Scan for the cell matching the given text and deliver its (X, Y) coordinate at center. 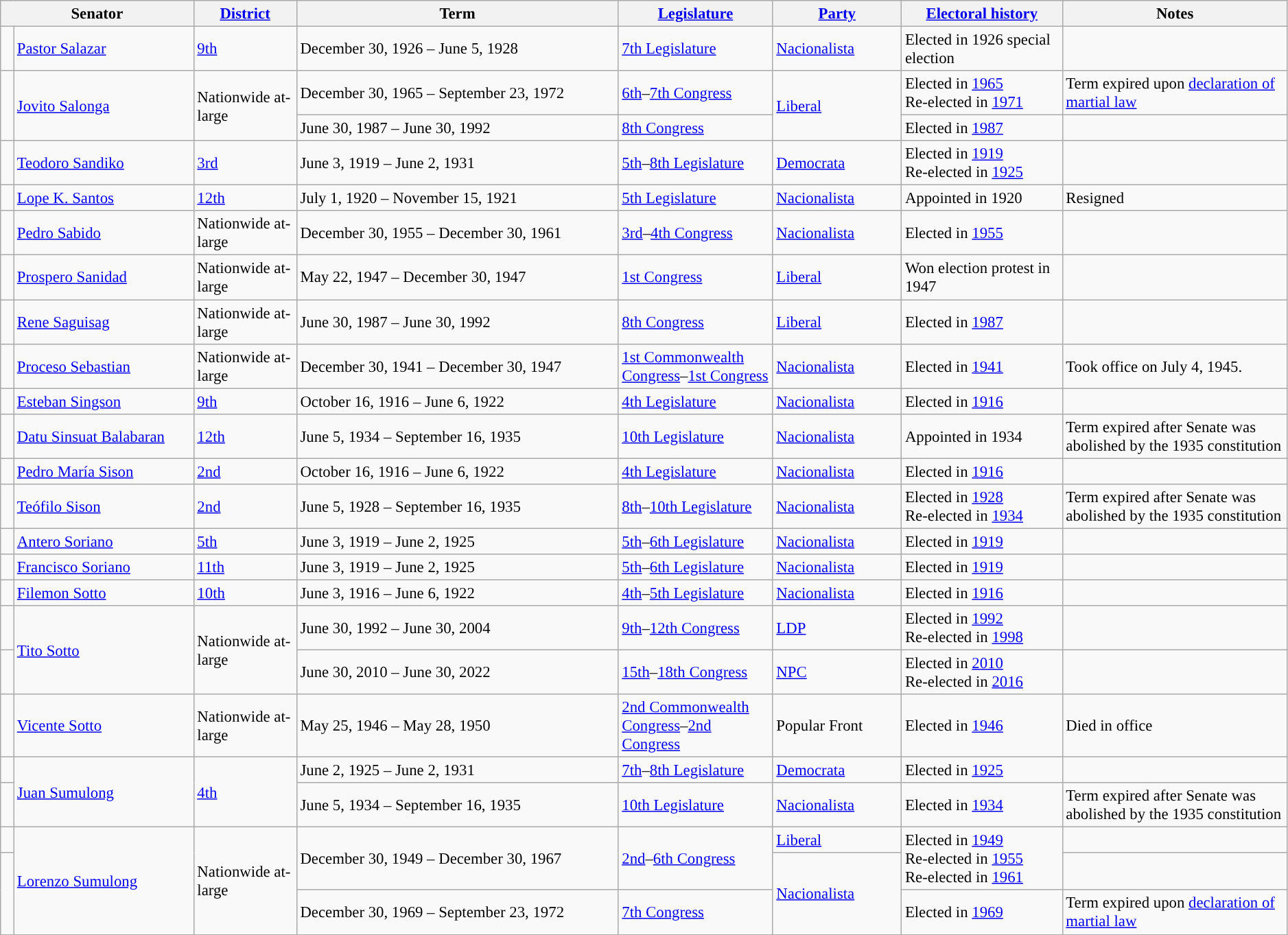
Appointed in 1934 (982, 436)
Legislature (696, 14)
May 25, 1946 – May 28, 1950 (457, 726)
2nd–6th Congress (696, 859)
Antero Soriano (104, 541)
10th (245, 593)
Elected in 1955 (982, 233)
Popular Front (837, 726)
Filemon Sotto (104, 593)
December 30, 1926 – June 5, 1928 (457, 49)
Teófilo Sison (104, 506)
June 3, 1916 – June 6, 1922 (457, 593)
Elected in 1965Re-elected in 1971 (982, 93)
Elected in 1949Re-elected in 1955Re-elected in 1961 (982, 859)
Died in office (1175, 726)
Jovito Salonga (104, 106)
5th–8th Legislature (696, 163)
Juan Sumulong (104, 792)
Teodoro Sandiko (104, 163)
Elected in 1934 (982, 805)
Electoral history (982, 14)
June 5, 1928 – September 16, 1935 (457, 506)
December 30, 1949 – December 30, 1967 (457, 859)
7th Legislature (696, 49)
Francisco Soriano (104, 567)
May 22, 1947 – December 30, 1947 (457, 277)
1st Congress (696, 277)
Datu Sinsuat Balabaran (104, 436)
Elected in 1941 (982, 366)
Notes (1175, 14)
Elected in 1928Re-elected in 1934 (982, 506)
Term (457, 14)
5th (245, 541)
11th (245, 567)
Senator (97, 14)
15th–18th Congress (696, 672)
8th–10th Legislature (696, 506)
9th–12th Congress (696, 628)
July 1, 1920 – November 15, 1921 (457, 198)
December 30, 1969 – September 23, 1972 (457, 912)
June 3, 1919 – June 2, 1931 (457, 163)
Vicente Sotto (104, 726)
1st Commonwealth Congress–1st Congress (696, 366)
June 2, 1925 – June 2, 1931 (457, 770)
3rd (245, 163)
Pedro María Sison (104, 471)
Rene Saguisag (104, 322)
NPC (837, 672)
4th–5th Legislature (696, 593)
Proceso Sebastian (104, 366)
Elected in 1925 (982, 770)
Elected in 1919Re-elected in 1925 (982, 163)
Elected in 1926 special election (982, 49)
District (245, 14)
5th Legislature (696, 198)
Elected in 2010Re-elected in 2016 (982, 672)
2nd Commonwealth Congress–2nd Congress (696, 726)
June 30, 1992 – June 30, 2004 (457, 628)
December 30, 1941 – December 30, 1947 (457, 366)
3rd–4th Congress (696, 233)
June 30, 2010 – June 30, 2022 (457, 672)
December 30, 1955 – December 30, 1961 (457, 233)
Appointed in 1920 (982, 198)
Prospero Sanidad (104, 277)
December 30, 1965 – September 23, 1972 (457, 93)
Lorenzo Sumulong (104, 881)
Elected in 1946 (982, 726)
Pedro Sabido (104, 233)
Elected in 1969 (982, 912)
Elected in 1992Re-elected in 1998 (982, 628)
Party (837, 14)
Esteban Singson (104, 401)
Lope K. Santos (104, 198)
4th (245, 792)
Took office on July 4, 1945. (1175, 366)
7th–8th Legislature (696, 770)
Pastor Salazar (104, 49)
Won election protest in 1947 (982, 277)
Tito Sotto (104, 650)
Resigned (1175, 198)
6th–7th Congress (696, 93)
LDP (837, 628)
7th Congress (696, 912)
